Locate the cell with the specified text and output its (X, Y) center coordinate. 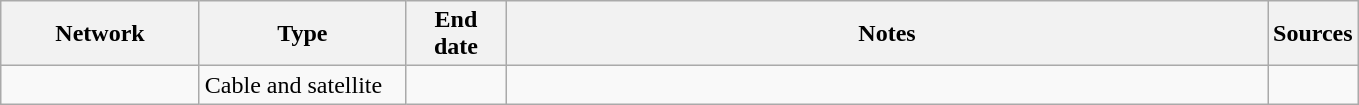
End date (456, 34)
Network (100, 34)
Cable and satellite (302, 85)
Type (302, 34)
Notes (886, 34)
Sources (1314, 34)
